Return the [X, Y] coordinate for the center point of the cell that contains the specified text.  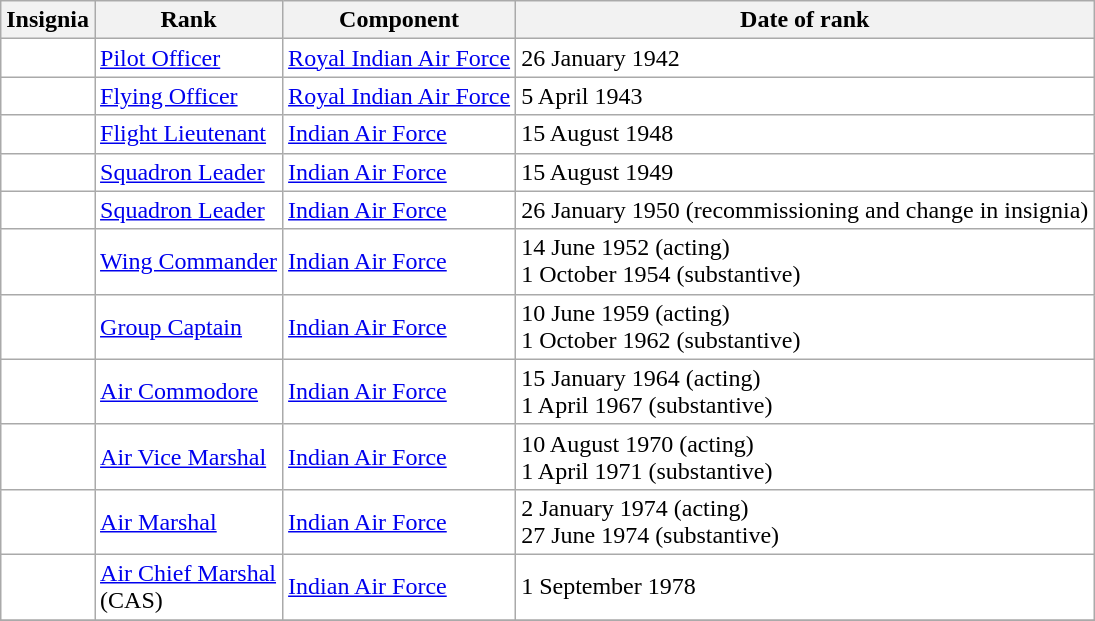
Group Captain [189, 326]
Component [400, 20]
Wing Commander [189, 262]
26 January 1950 (recommissioning and change in insignia) [805, 210]
10 June 1959 (acting)1 October 1962 (substantive) [805, 326]
1 September 1978 [805, 586]
10 August 1970 (acting)1 April 1971 (substantive) [805, 456]
Flight Lieutenant [189, 134]
15 August 1948 [805, 134]
Pilot Officer [189, 58]
2 January 1974 (acting)27 June 1974 (substantive) [805, 522]
Date of rank [805, 20]
26 January 1942 [805, 58]
Rank [189, 20]
Air Commodore [189, 392]
Insignia [48, 20]
Air Vice Marshal [189, 456]
15 January 1964 (acting)1 April 1967 (substantive) [805, 392]
Air Chief Marshal(CAS) [189, 586]
14 June 1952 (acting)1 October 1954 (substantive) [805, 262]
5 April 1943 [805, 96]
Air Marshal [189, 522]
15 August 1949 [805, 172]
Flying Officer [189, 96]
